For the text-containing cell, return its midpoint in [x, y] coordinate format. 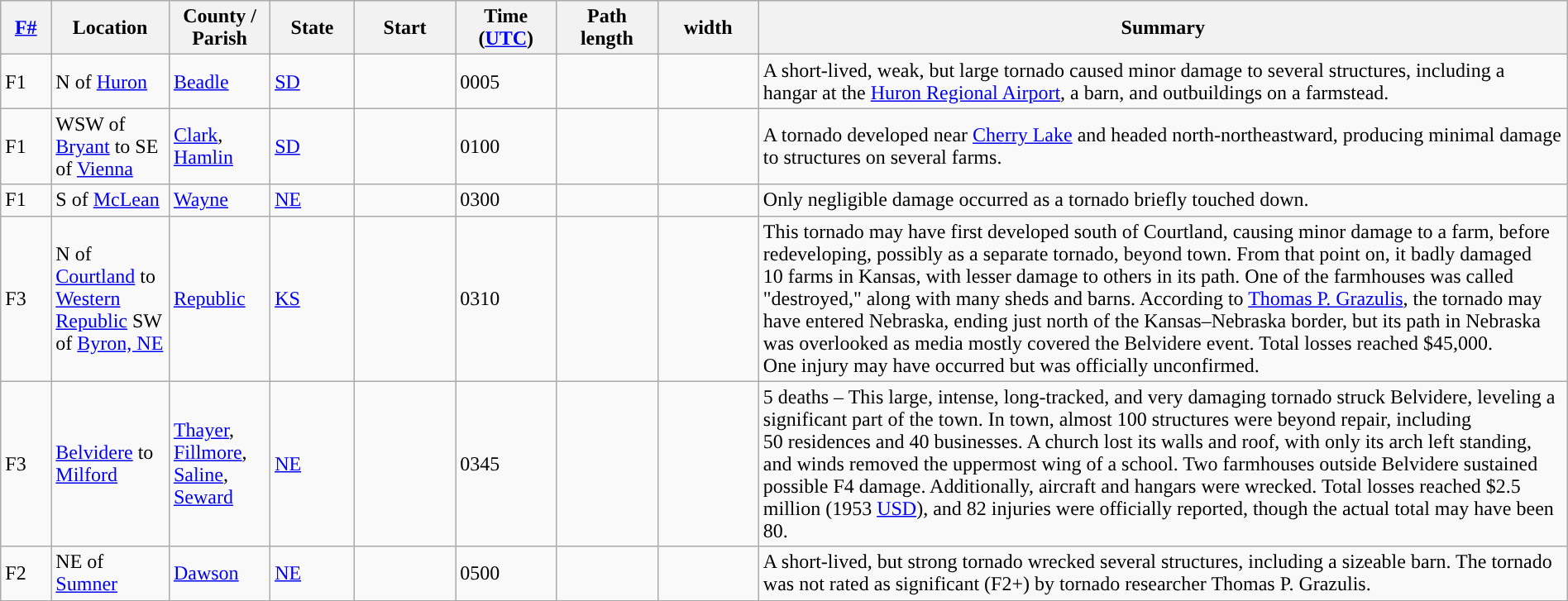
S of McLean [111, 200]
0300 [506, 200]
Clark, Hamlin [219, 146]
Belvidere to Milford [111, 464]
A tornado developed near Cherry Lake and headed north-northeastward, producing minimal damage to structures on several farms. [1163, 146]
County / Parish [219, 28]
Path length [607, 28]
N of Huron [111, 81]
WSW of Bryant to SE of Vienna [111, 146]
Dawson [219, 574]
0345 [506, 464]
0310 [506, 298]
F2 [26, 574]
0100 [506, 146]
State [313, 28]
Republic [219, 298]
Location [111, 28]
Time (UTC) [506, 28]
0005 [506, 81]
KS [313, 298]
F# [26, 28]
NE of Sumner [111, 574]
Summary [1163, 28]
Only negligible damage occurred as a tornado briefly touched down. [1163, 200]
0500 [506, 574]
width [708, 28]
N of Courtland to Western Republic SW of Byron, NE [111, 298]
Thayer, Fillmore, Saline, Seward [219, 464]
Wayne [219, 200]
Beadle [219, 81]
Start [404, 28]
